Output the [X, Y] coordinate of the center of the cell containing the given text.  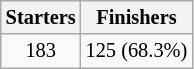
Finishers [137, 17]
183 [41, 51]
Starters [41, 17]
125 (68.3%) [137, 51]
